For the text-containing cell, return its midpoint in [X, Y] coordinate format. 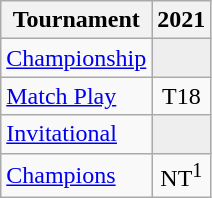
Invitational [76, 134]
Match Play [76, 96]
T18 [182, 96]
2021 [182, 20]
Champions [76, 176]
NT1 [182, 176]
Tournament [76, 20]
Championship [76, 58]
